Provide the (x, y) coordinate of the cell's center where the given text is located.  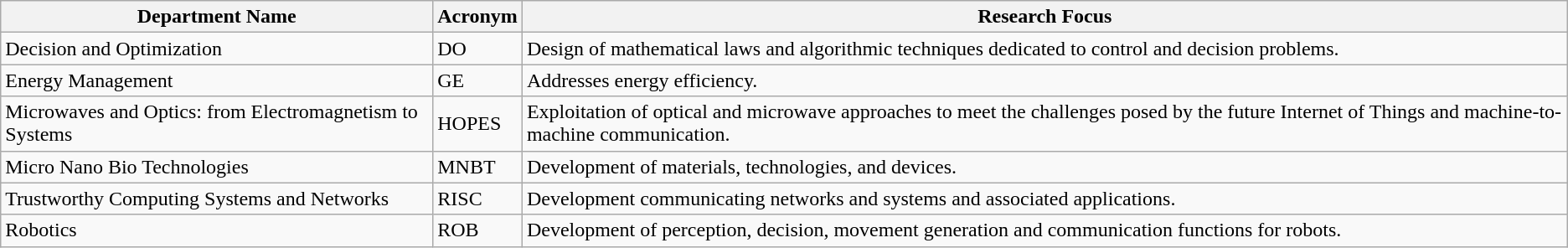
Development of perception, decision, movement generation and communication functions for robots. (1044, 230)
MNBT (477, 167)
DO (477, 49)
ROB (477, 230)
Exploitation of optical and microwave approaches to meet the challenges posed by the future Internet of Things and machine-to-machine communication. (1044, 124)
Microwaves and Optics: from Electromagnetism to Systems (217, 124)
Energy Management (217, 80)
Micro Nano Bio Technologies (217, 167)
Addresses energy efficiency. (1044, 80)
Decision and Optimization (217, 49)
Department Name (217, 17)
Design of mathematical laws and algorithmic techniques dedicated to control and decision problems. (1044, 49)
Research Focus (1044, 17)
RISC (477, 199)
Robotics (217, 230)
Trustworthy Computing Systems and Networks (217, 199)
Development of materials, technologies, and devices. (1044, 167)
GE (477, 80)
Development communicating networks and systems and associated applications. (1044, 199)
Acronym (477, 17)
HOPES (477, 124)
